Return (x, y) of the center of cell containing provided text 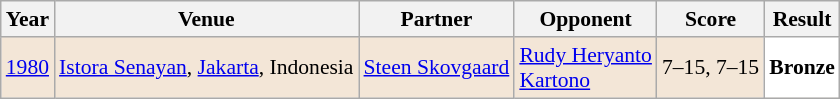
1980 (28, 68)
Istora Senayan, Jakarta, Indonesia (206, 68)
Year (28, 19)
Score (710, 19)
Venue (206, 19)
7–15, 7–15 (710, 68)
Bronze (802, 68)
Opponent (586, 19)
Rudy Heryanto Kartono (586, 68)
Partner (437, 19)
Steen Skovgaard (437, 68)
Result (802, 19)
